Output the [X, Y] coordinate of the center of the cell containing the given text.  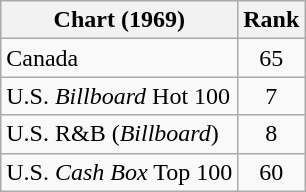
65 [272, 58]
60 [272, 172]
8 [272, 134]
Rank [272, 20]
Chart (1969) [120, 20]
U.S. Billboard Hot 100 [120, 96]
Canada [120, 58]
7 [272, 96]
U.S. Cash Box Top 100 [120, 172]
U.S. R&B (Billboard) [120, 134]
